Pinpoint the cell where the given text exists, returning its [X, Y] midpoint coordinate. 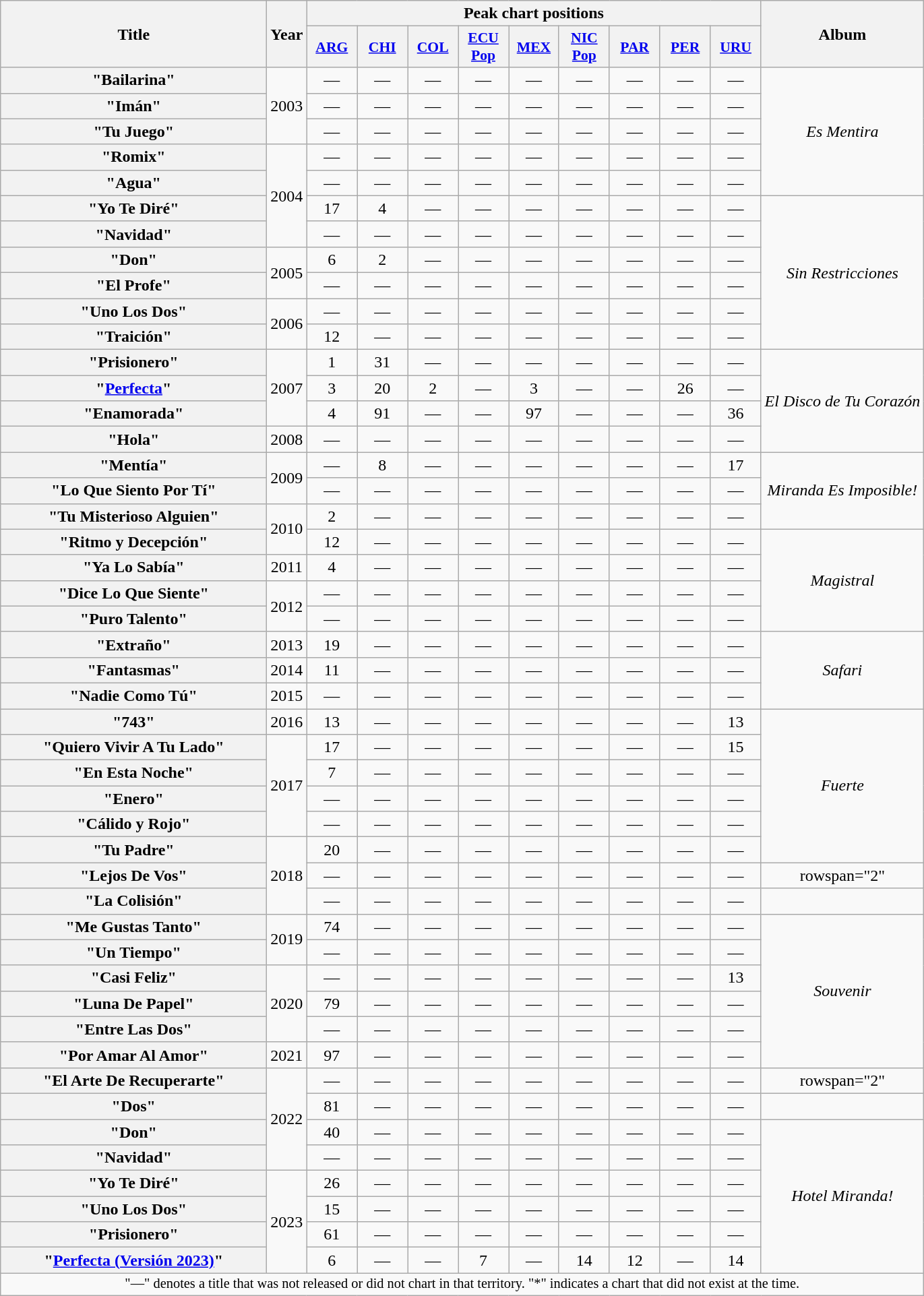
Souvenir [842, 991]
PAR [635, 47]
Peak chart positions [534, 13]
ARG [332, 47]
MEX [534, 47]
Safari [842, 670]
"Dice Lo Que Siente" [133, 593]
2005 [287, 272]
91 [383, 414]
"Enamorada" [133, 414]
"Dos" [133, 1106]
Hotel Miranda! [842, 1196]
2023 [287, 1222]
"Romix" [133, 157]
"Lejos De Vos" [133, 875]
"Tu Misterioso Alguien" [133, 516]
"Luna De Papel" [133, 1004]
2010 [287, 529]
2018 [287, 875]
74 [332, 927]
NICPop [584, 47]
8 [383, 465]
2015 [287, 696]
"Puro Talento" [133, 619]
36 [736, 414]
2007 [287, 388]
2009 [287, 478]
"Tu Juego" [133, 131]
2003 [287, 106]
Title [133, 34]
2008 [287, 439]
CHI [383, 47]
Es Mentira [842, 131]
"Cálido y Rojo" [133, 824]
"En Esta Noche" [133, 773]
Magistral [842, 580]
Fuerte [842, 786]
2014 [287, 670]
"Me Gustas Tanto" [133, 927]
2021 [287, 1055]
El Disco de Tu Corazón [842, 401]
2016 [287, 722]
"Por Amar Al Amor" [133, 1055]
"Perfecta (Versión 2023)" [133, 1260]
2004 [287, 195]
2006 [287, 323]
"Enero" [133, 799]
PER [685, 47]
40 [332, 1132]
2012 [287, 606]
"Hola" [133, 439]
"Tu Padre" [133, 850]
1 [332, 363]
31 [383, 363]
"Perfecta" [133, 388]
ECUPop [484, 47]
"Entre Las Dos" [133, 1029]
COL [433, 47]
"La Colisión" [133, 901]
Miranda Es Imposible! [842, 491]
2013 [287, 644]
19 [332, 644]
"Ritmo y Decepción" [133, 542]
"Nadie Como Tú" [133, 696]
Sin Restricciones [842, 272]
81 [332, 1106]
"El Profe" [133, 285]
Year [287, 34]
2020 [287, 1004]
"—" denotes a title that was not released or did not chart in that territory. "*" indicates a chart that did not exist at the time. [462, 1285]
"Bailarina" [133, 80]
"Mentía" [133, 465]
"Ya Lo Sabía" [133, 567]
79 [332, 1004]
"Agua" [133, 183]
"743" [133, 722]
11 [332, 670]
"Extraño" [133, 644]
2019 [287, 939]
"Traición" [133, 337]
"Fantasmas" [133, 670]
"Imán" [133, 106]
2017 [287, 786]
Album [842, 34]
"Un Tiempo" [133, 952]
"Casi Feliz" [133, 978]
URU [736, 47]
"Lo Que Siento Por Tí" [133, 491]
"Quiero Vivir A Tu Lado" [133, 747]
2011 [287, 567]
2022 [287, 1119]
"El Arte De Recuperarte" [133, 1080]
61 [332, 1235]
